Find where the given text appears and provide that cell's center as (X, Y) coordinate. 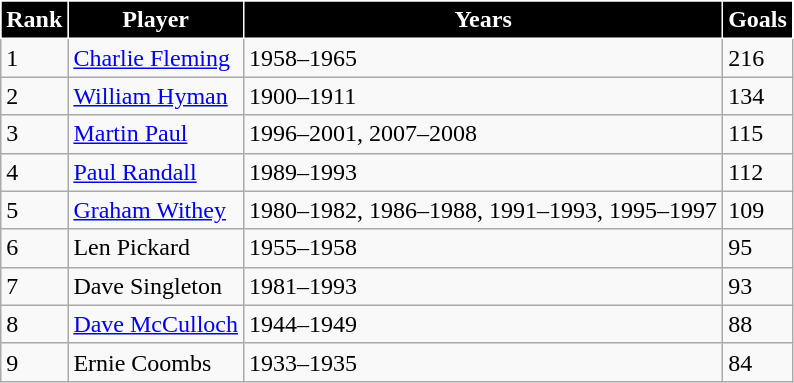
1955–1958 (484, 248)
5 (34, 210)
Charlie Fleming (156, 58)
9 (34, 362)
Len Pickard (156, 248)
Years (484, 20)
109 (758, 210)
Ernie Coombs (156, 362)
134 (758, 96)
1996–2001, 2007–2008 (484, 134)
115 (758, 134)
Rank (34, 20)
1900–1911 (484, 96)
Dave McCulloch (156, 324)
8 (34, 324)
95 (758, 248)
84 (758, 362)
1981–1993 (484, 286)
88 (758, 324)
1 (34, 58)
Player (156, 20)
Goals (758, 20)
William Hyman (156, 96)
Martin Paul (156, 134)
216 (758, 58)
1944–1949 (484, 324)
112 (758, 172)
Graham Withey (156, 210)
7 (34, 286)
2 (34, 96)
Dave Singleton (156, 286)
93 (758, 286)
6 (34, 248)
1958–1965 (484, 58)
3 (34, 134)
4 (34, 172)
1980–1982, 1986–1988, 1991–1993, 1995–1997 (484, 210)
1989–1993 (484, 172)
Paul Randall (156, 172)
1933–1935 (484, 362)
